Output the (x, y) coordinate of the center of the cell containing the given text.  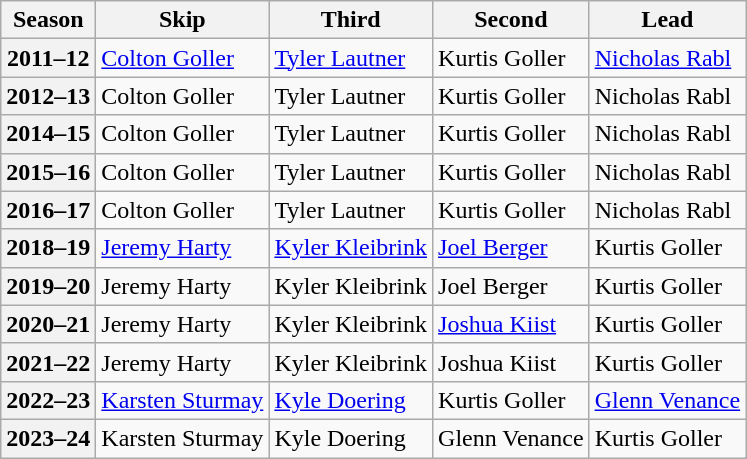
2018–19 (48, 248)
Third (351, 20)
Second (512, 20)
2023–24 (48, 438)
2014–15 (48, 134)
2020–21 (48, 324)
2011–12 (48, 58)
2021–22 (48, 362)
2016–17 (48, 210)
2019–20 (48, 286)
Season (48, 20)
Skip (182, 20)
2022–23 (48, 400)
2015–16 (48, 172)
Lead (668, 20)
2012–13 (48, 96)
